Scan for the cell matching the given text and deliver its [X, Y] coordinate at center. 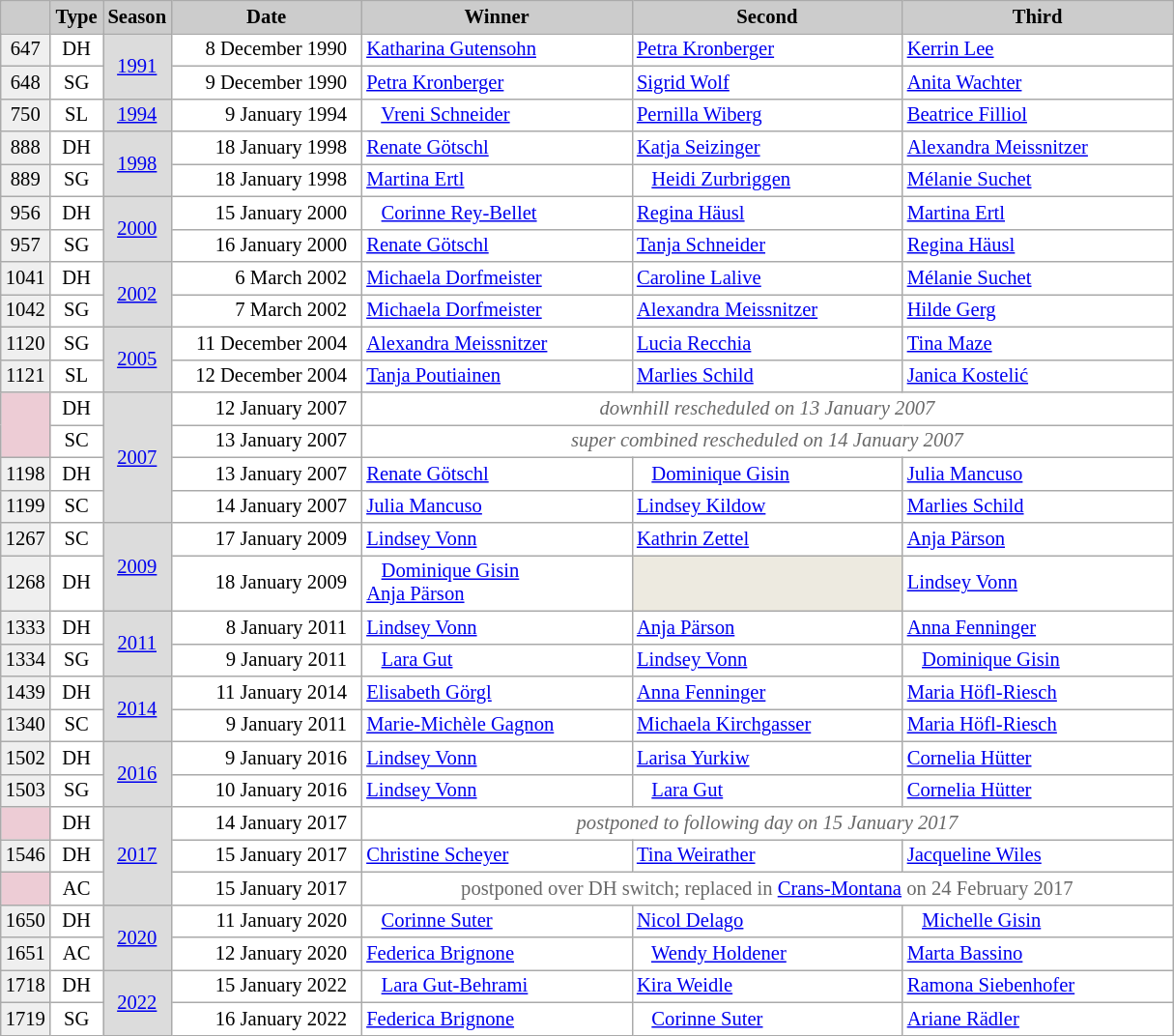
1994 [136, 115]
1503 [25, 791]
Lara Gut-Behrami [497, 986]
750 [25, 115]
2014 [136, 709]
Tanja Poutiainen [497, 376]
1042 [25, 310]
18 January 2009 [267, 583]
12 January 2007 [267, 409]
1439 [25, 693]
Kerrin Lee [1038, 49]
1991 [136, 66]
957 [25, 245]
10 January 2016 [267, 791]
Sigrid Wolf [767, 82]
14 January 2007 [267, 506]
Third [1038, 16]
Kathrin Zettel [767, 538]
2005 [136, 360]
Christine Scheyer [497, 855]
1267 [25, 538]
16 January 2000 [267, 245]
1340 [25, 725]
1998 [136, 164]
16 January 2022 [267, 1019]
888 [25, 148]
15 January 2000 [267, 213]
Tina Weirather [767, 855]
11 January 2014 [267, 693]
Season [136, 16]
Nicol Delago [767, 921]
7 March 2002 [267, 310]
2009 [136, 566]
Janica Kostelić [1038, 376]
1268 [25, 583]
Tina Maze [1038, 343]
downhill rescheduled on 13 January 2007 [767, 409]
Ramona Siebenhofer [1038, 986]
1198 [25, 474]
8 January 2011 [267, 627]
Jacqueline Wiles [1038, 855]
Katja Seizinger [767, 148]
Larisa Yurkiw [767, 758]
Marta Bassino [1038, 954]
Katharina Gutensohn [497, 49]
postponed to following day on 15 January 2017 [767, 822]
1333 [25, 627]
Beatrice Filliol [1038, 115]
Dominique Gisin Anja Pärson [497, 583]
889 [25, 180]
6 March 2002 [267, 277]
1041 [25, 277]
Michelle Gisin [1038, 921]
2007 [136, 458]
1199 [25, 506]
Lucia Recchia [767, 343]
17 January 2009 [267, 538]
Vreni Schneider [497, 115]
9 January 1994 [267, 115]
1121 [25, 376]
12 December 2004 [267, 376]
1718 [25, 986]
Michaela Kirchgasser [767, 725]
1502 [25, 758]
14 January 2017 [267, 822]
Lindsey Kildow [767, 506]
2020 [136, 937]
Ariane Rädler [1038, 1019]
2002 [136, 294]
postponed over DH switch; replaced in Crans-Montana on 24 February 2017 [767, 888]
super combined rescheduled on 14 January 2007 [767, 441]
Type [77, 16]
Pernilla Wiberg [767, 115]
Hilde Gerg [1038, 310]
Caroline Lalive [767, 277]
2000 [136, 229]
9 January 2016 [267, 758]
Elisabeth Görgl [497, 693]
2022 [136, 1002]
956 [25, 213]
2011 [136, 644]
1651 [25, 954]
647 [25, 49]
Kira Weidle [767, 986]
Tanja Schneider [767, 245]
15 January 2022 [267, 986]
Anita Wachter [1038, 82]
2016 [136, 774]
1650 [25, 921]
Heidi Zurbriggen [767, 180]
Corinne Rey-Bellet [497, 213]
Marie-Michèle Gagnon [497, 725]
8 December 1990 [267, 49]
1334 [25, 660]
2017 [136, 854]
1120 [25, 343]
1546 [25, 855]
11 January 2020 [267, 921]
11 December 2004 [267, 343]
Second [767, 16]
Winner [497, 16]
1719 [25, 1019]
9 December 1990 [267, 82]
648 [25, 82]
12 January 2020 [267, 954]
Date [267, 16]
Wendy Holdener [767, 954]
